Scan for the cell matching the given text and deliver its [X, Y] coordinate at center. 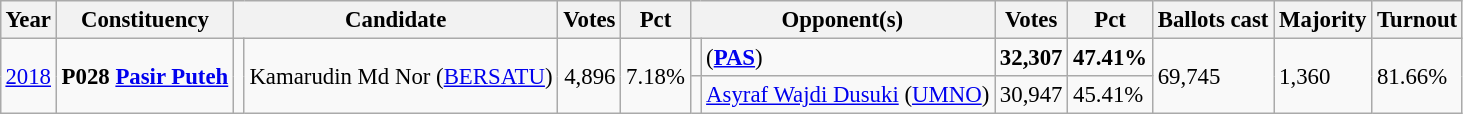
Year [28, 20]
(PAS) [848, 57]
Kamarudin Md Nor (BERSATU) [401, 76]
Opponent(s) [842, 20]
Turnout [1418, 20]
P028 Pasir Puteh [144, 76]
32,307 [1032, 57]
45.41% [1110, 95]
47.41% [1110, 57]
Majority [1323, 20]
69,745 [1212, 76]
1,360 [1323, 76]
81.66% [1418, 76]
7.18% [656, 76]
Candidate [396, 20]
4,896 [590, 76]
30,947 [1032, 95]
Ballots cast [1212, 20]
Constituency [144, 20]
2018 [28, 76]
Asyraf Wajdi Dusuki (UMNO) [848, 95]
